Return [X, Y] of the center of cell containing provided text 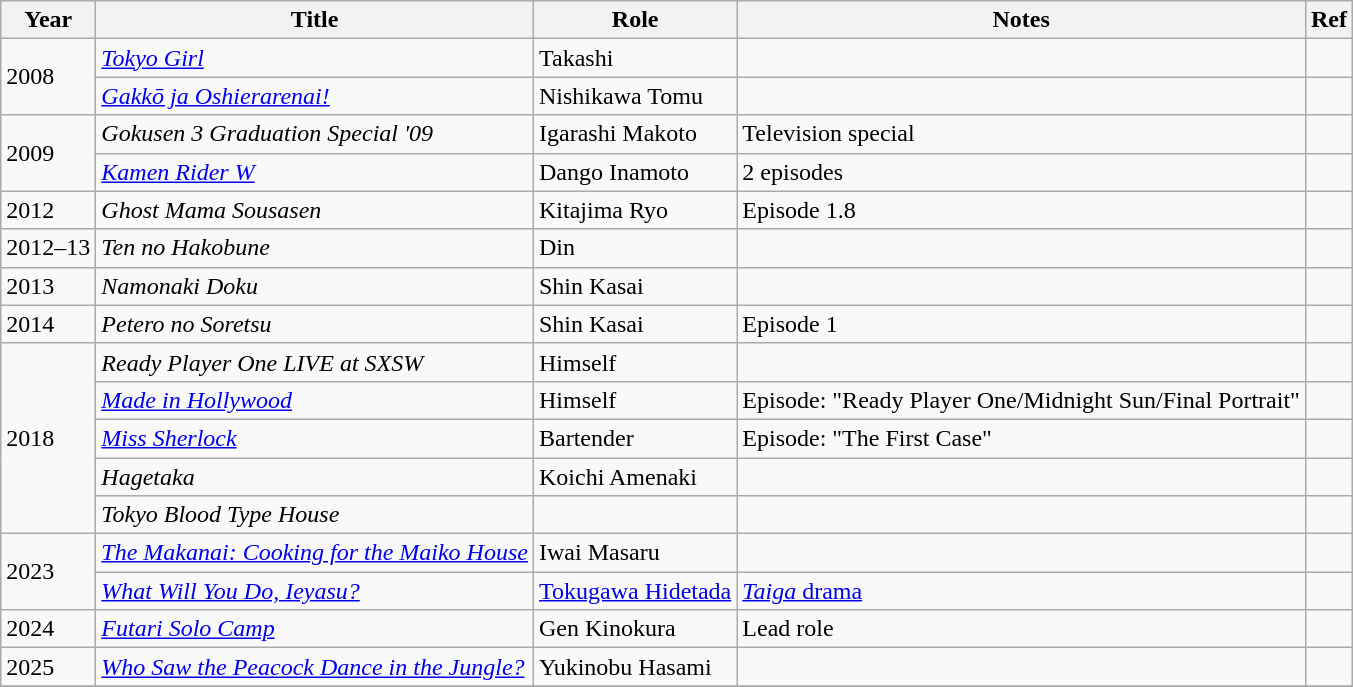
Gen Kinokura [634, 629]
2012 [48, 210]
The Makanai: Cooking for the Maiko House [315, 553]
Igarashi Makoto [634, 134]
2018 [48, 438]
Gokusen 3 Graduation Special '09 [315, 134]
Ref [1328, 20]
Notes [1022, 20]
2014 [48, 324]
2 episodes [1022, 172]
Year [48, 20]
Ten no Hakobune [315, 248]
Nishikawa Tomu [634, 96]
2009 [48, 153]
Koichi Amenaki [634, 477]
Episode: "Ready Player One/Midnight Sun/Final Portrait" [1022, 400]
Made in Hollywood [315, 400]
Futari Solo Camp [315, 629]
Dango Inamoto [634, 172]
Episode: "The First Case" [1022, 438]
Gakkō ja Oshierarenai! [315, 96]
Title [315, 20]
Tokyo Blood Type House [315, 515]
Namonaki Doku [315, 286]
Lead role [1022, 629]
Miss Sherlock [315, 438]
Episode 1 [1022, 324]
Tokyo Girl [315, 58]
Takashi [634, 58]
Ready Player One LIVE at SXSW [315, 362]
2008 [48, 77]
2024 [48, 629]
Bartender [634, 438]
Iwai Masaru [634, 553]
Who Saw the Peacock Dance in the Jungle? [315, 667]
Ghost Mama Sousasen [315, 210]
2012–13 [48, 248]
2023 [48, 572]
Kamen Rider W [315, 172]
Yukinobu Hasami [634, 667]
Kitajima Ryo [634, 210]
Television special [1022, 134]
Episode 1.8 [1022, 210]
Din [634, 248]
What Will You Do, Ieyasu? [315, 591]
Taiga drama [1022, 591]
2013 [48, 286]
Role [634, 20]
Tokugawa Hidetada [634, 591]
Hagetaka [315, 477]
Petero no Soretsu [315, 324]
2025 [48, 667]
